Find where the given text appears and provide that cell's center as (X, Y) coordinate. 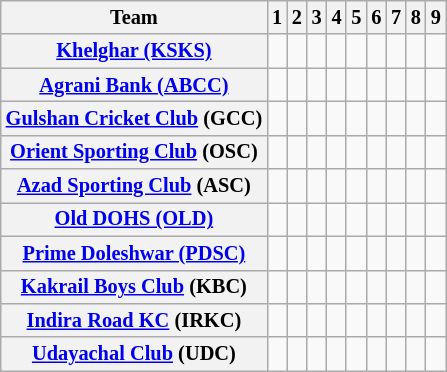
4 (337, 17)
6 (376, 17)
Prime Doleshwar (PDSC) (134, 253)
Khelghar (KSKS) (134, 51)
9 (436, 17)
Agrani Bank (ABCC) (134, 85)
Indira Road KC (IRKC) (134, 320)
Orient Sporting Club (OSC) (134, 152)
5 (356, 17)
2 (297, 17)
Old DOHS (OLD) (134, 219)
1 (277, 17)
Team (134, 17)
8 (416, 17)
Kakrail Boys Club (KBC) (134, 287)
Gulshan Cricket Club (GCC) (134, 118)
Udayachal Club (UDC) (134, 354)
3 (317, 17)
Azad Sporting Club (ASC) (134, 186)
7 (396, 17)
